From the cell containing the given text, extract its center point as (x, y) coordinate. 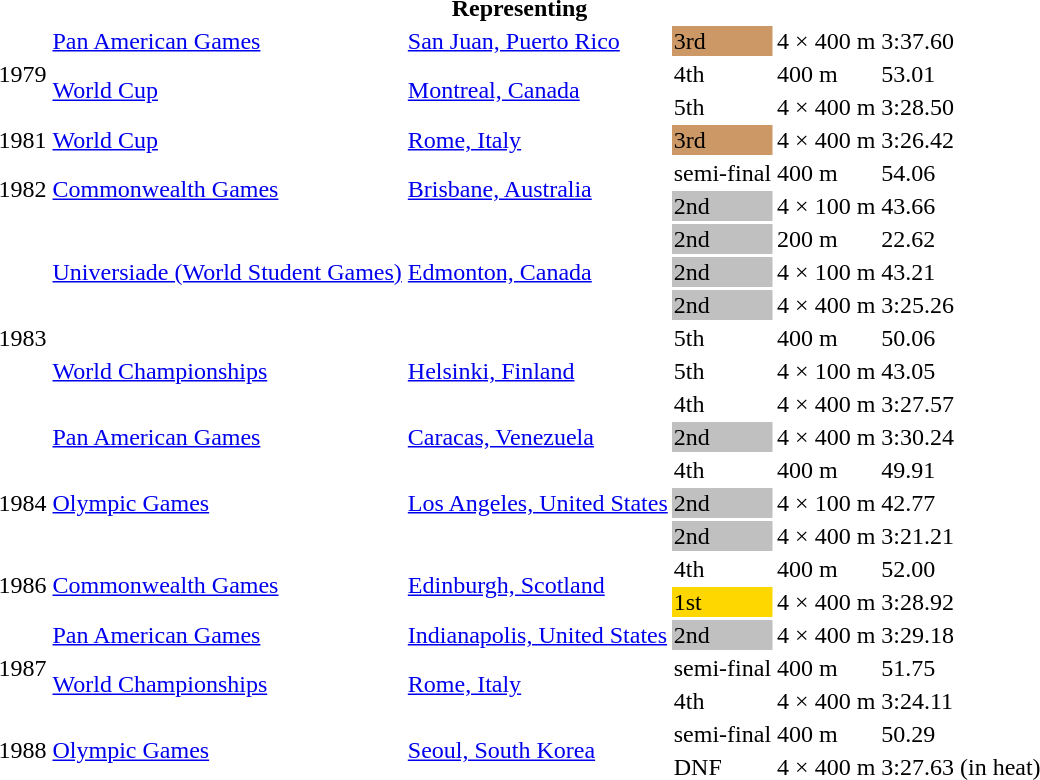
Olympic Games (227, 503)
Edmonton, Canada (538, 272)
Montreal, Canada (538, 90)
Indianapolis, United States (538, 635)
200 m (826, 239)
1st (722, 602)
San Juan, Puerto Rico (538, 41)
Brisbane, Australia (538, 190)
Edinburgh, Scotland (538, 586)
Helsinki, Finland (538, 371)
Universiade (World Student Games) (227, 272)
Caracas, Venezuela (538, 437)
Los Angeles, United States (538, 503)
